From the cell containing the given text, extract its center point as [x, y] coordinate. 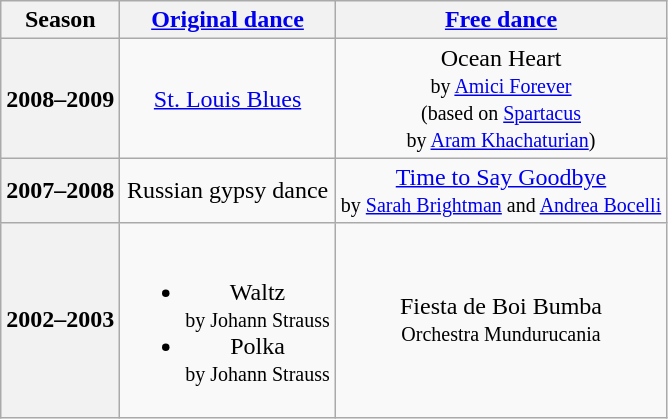
Fiesta de Boi Bumba Orchestra Mundurucania [500, 320]
Ocean Heart by Amici Forever (based on Spartacus by Aram Khachaturian) [500, 98]
Waltz by Johann Strauss Polka by Johann Strauss [228, 320]
St. Louis Blues [228, 98]
Free dance [500, 20]
2008–2009 [60, 98]
2007–2008 [60, 190]
Original dance [228, 20]
Time to Say Goodbye by Sarah Brightman and Andrea Bocelli [500, 190]
2002–2003 [60, 320]
Season [60, 20]
Russian gypsy dance [228, 190]
